Extract the (x, y) coordinate from the center of the cell holding the provided text.  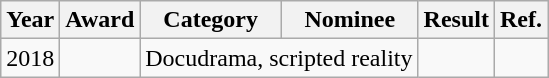
2018 (30, 58)
Docudrama, scripted reality (279, 58)
Award (100, 20)
Category (211, 20)
Nominee (350, 20)
Year (30, 20)
Result (456, 20)
Ref. (520, 20)
